Extract the [x, y] coordinate from the center of the cell holding the provided text.  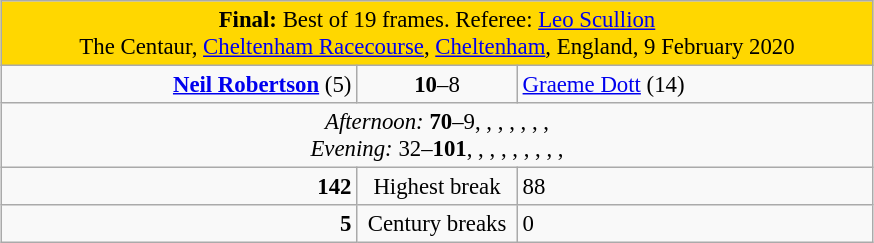
0 [695, 224]
Neil Robertson (5) [179, 85]
Highest break [438, 187]
Final: Best of 19 frames. Referee: Leo ScullionThe Centaur, Cheltenham Racecourse, Cheltenham, England, 9 February 2020 [437, 34]
Century breaks [438, 224]
10–8 [438, 85]
5 [179, 224]
142 [179, 187]
88 [695, 187]
Graeme Dott (14) [695, 85]
Afternoon: 70–9, , , , , , , Evening: 32–101, , , , , , , , , [437, 136]
